Return the [X, Y] coordinate for the center point of the cell that contains the specified text.  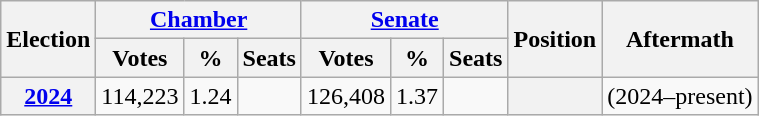
1.24 [210, 96]
126,408 [346, 96]
Election [48, 39]
Senate [404, 20]
114,223 [140, 96]
1.37 [418, 96]
Position [555, 39]
Chamber [199, 20]
(2024–present) [680, 96]
Aftermath [680, 39]
2024 [48, 96]
